Provide the (x, y) coordinate of the cell's center where the given text is located.  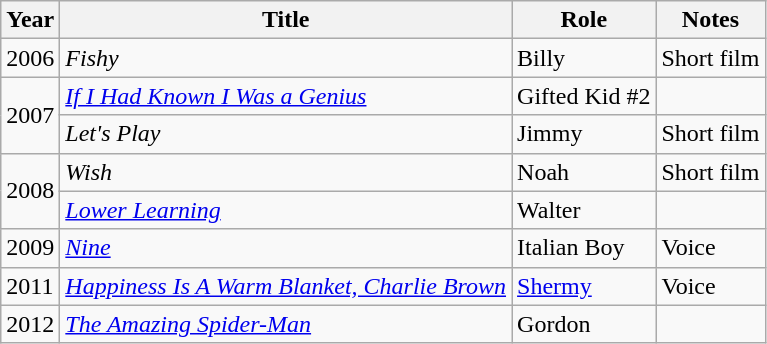
Role (584, 20)
Happiness Is A Warm Blanket, Charlie Brown (286, 286)
2009 (30, 248)
Italian Boy (584, 248)
Gifted Kid #2 (584, 96)
Let's Play (286, 134)
Walter (584, 210)
Lower Learning (286, 210)
Wish (286, 172)
Noah (584, 172)
Gordon (584, 324)
2007 (30, 115)
2012 (30, 324)
Title (286, 20)
Shermy (584, 286)
Fishy (286, 58)
2006 (30, 58)
The Amazing Spider-Man (286, 324)
Nine (286, 248)
Notes (710, 20)
2008 (30, 191)
Year (30, 20)
Jimmy (584, 134)
2011 (30, 286)
Billy (584, 58)
If I Had Known I Was a Genius (286, 96)
